Return [X, Y] of the center of cell containing provided text 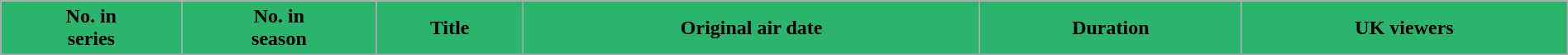
No. inseries [91, 28]
Original air date [751, 28]
No. inseason [280, 28]
UK viewers [1404, 28]
Duration [1111, 28]
Title [450, 28]
